Extract the [X, Y] coordinate from the center of the cell holding the provided text.  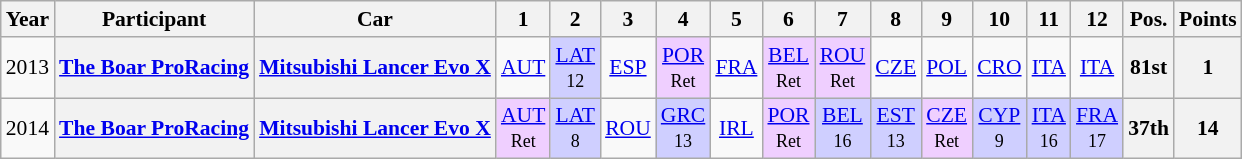
Car [375, 19]
AUTRet [523, 128]
Points [1208, 19]
2013 [28, 68]
37th [1148, 128]
ESP [628, 68]
12 [1097, 19]
GRC13 [684, 128]
FRA17 [1097, 128]
AUT [523, 68]
Pos. [1148, 19]
2 [575, 19]
2014 [28, 128]
ROURet [843, 68]
EST13 [896, 128]
LAT8 [575, 128]
ITA16 [1049, 128]
CRO [1000, 68]
3 [628, 19]
CZE [896, 68]
IRL [736, 128]
FRA [736, 68]
11 [1049, 19]
4 [684, 19]
LAT12 [575, 68]
BELRet [788, 68]
9 [946, 19]
81st [1148, 68]
14 [1208, 128]
10 [1000, 19]
POL [946, 68]
Participant [154, 19]
7 [843, 19]
6 [788, 19]
5 [736, 19]
Year [28, 19]
ROU [628, 128]
8 [896, 19]
CZERet [946, 128]
BEL16 [843, 128]
CYP9 [1000, 128]
